Locate the cell with the specified text and output its [X, Y] center coordinate. 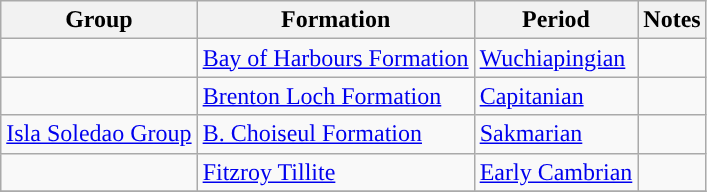
Period [556, 20]
Bay of Harbours Formation [336, 58]
Early Cambrian [556, 172]
Isla Soledao Group [99, 134]
Notes [672, 20]
Capitanian [556, 96]
Fitzroy Tillite [336, 172]
Formation [336, 20]
Sakmarian [556, 134]
Wuchiapingian [556, 58]
B. Choiseul Formation [336, 134]
Group [99, 20]
Brenton Loch Formation [336, 96]
